Output the (X, Y) coordinate of the center of the cell containing the given text.  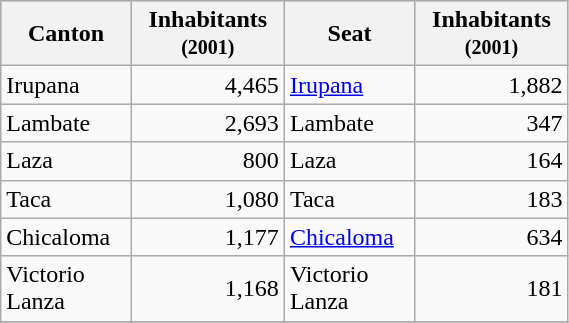
4,465 (208, 85)
1,177 (208, 237)
Seat (349, 34)
634 (492, 237)
1,080 (208, 199)
1,168 (208, 288)
347 (492, 123)
2,693 (208, 123)
164 (492, 161)
181 (492, 288)
800 (208, 161)
Canton (66, 34)
183 (492, 199)
1,882 (492, 85)
